Scan for the cell matching the given text and deliver its (X, Y) coordinate at center. 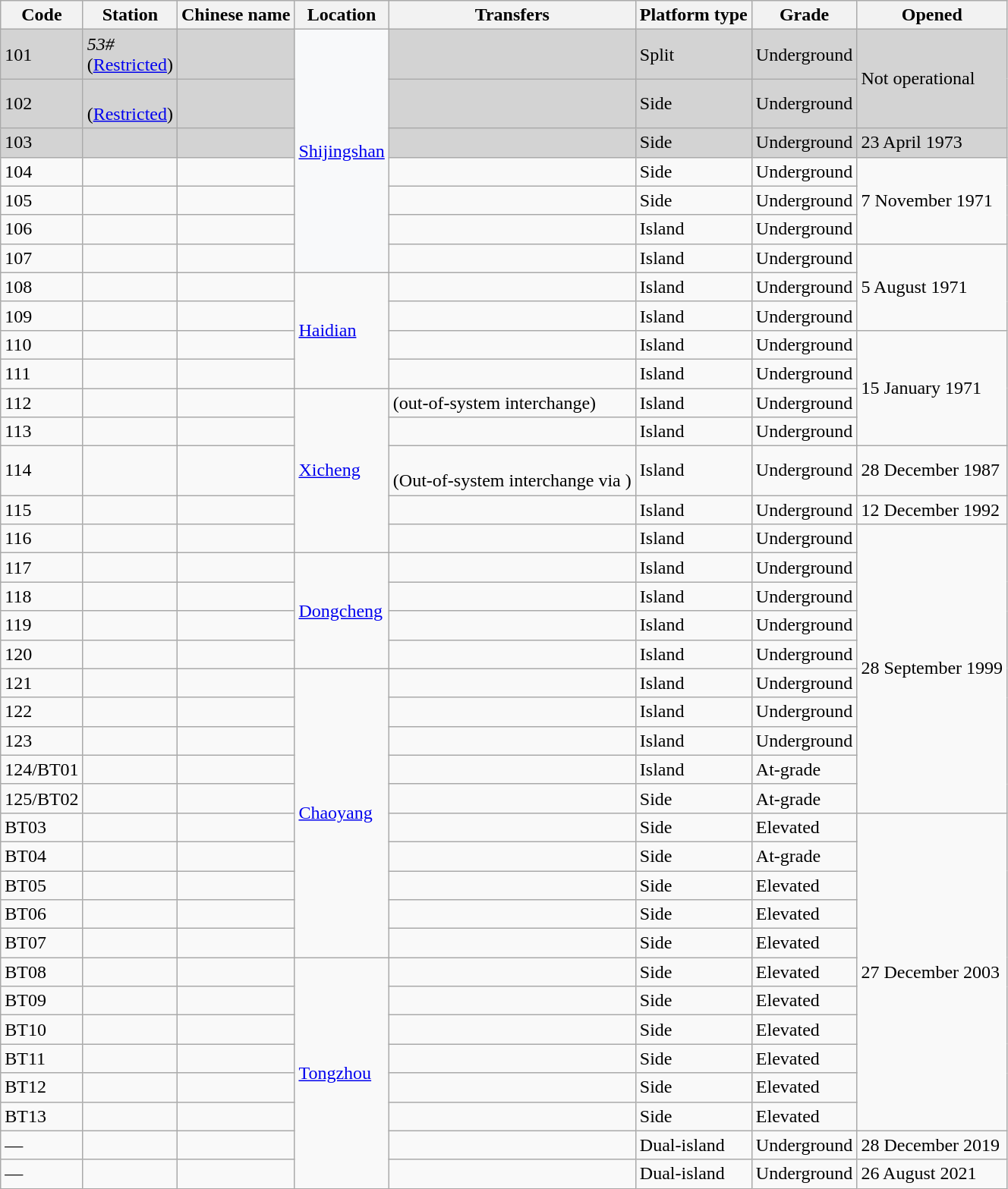
23 April 1973 (932, 143)
116 (42, 539)
124/BT01 (42, 769)
Transfers (512, 15)
106 (42, 229)
28 December 1987 (932, 470)
115 (42, 510)
107 (42, 258)
118 (42, 596)
Haidian (342, 330)
BT09 (42, 1001)
Opened (932, 15)
(Out-of-system interchange via ) (512, 470)
26 August 2021 (932, 1174)
Split (694, 55)
110 (42, 344)
Location (342, 15)
Shijingshan (342, 151)
BT10 (42, 1030)
Not operational (932, 79)
Platform type (694, 15)
28 September 1999 (932, 669)
117 (42, 568)
125/BT02 (42, 798)
104 (42, 171)
114 (42, 470)
(out-of-system interchange) (512, 403)
BT06 (42, 914)
Dongcheng (342, 611)
105 (42, 200)
BT08 (42, 972)
BT11 (42, 1058)
BT12 (42, 1087)
BT04 (42, 856)
101 (42, 55)
102 (42, 103)
Grade (805, 15)
BT07 (42, 943)
Chinese name (236, 15)
28 December 2019 (932, 1145)
(Restricted) (130, 103)
113 (42, 432)
111 (42, 373)
Chaoyang (342, 813)
Tongzhou (342, 1073)
BT05 (42, 885)
119 (42, 625)
7 November 1971 (932, 200)
27 December 2003 (932, 971)
15 January 1971 (932, 388)
12 December 1992 (932, 510)
Code (42, 15)
109 (42, 316)
BT03 (42, 827)
Station (130, 15)
108 (42, 287)
53#(Restricted) (130, 55)
5 August 1971 (932, 287)
120 (42, 654)
122 (42, 712)
BT13 (42, 1116)
121 (42, 683)
123 (42, 741)
Xicheng (342, 470)
103 (42, 143)
112 (42, 403)
